Search for the cell housing the specified text and yield its (X, Y) center coordinate. 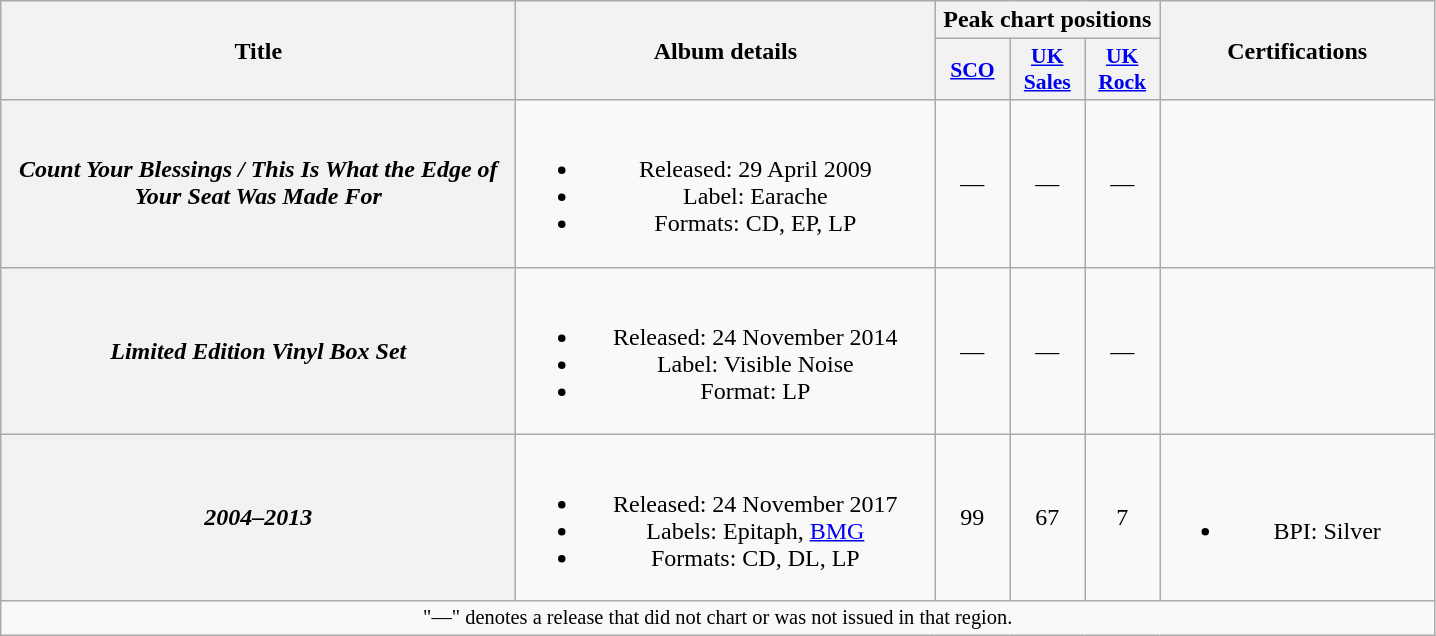
UKRock (1122, 70)
"—" denotes a release that did not chart or was not issued in that region. (718, 618)
7 (1122, 518)
2004–2013 (258, 518)
Released: 24 November 2014Label: Visible NoiseFormat: LP (726, 350)
SCO (972, 70)
Released: 29 April 2009Label: EaracheFormats: CD, EP, LP (726, 184)
Certifications (1298, 50)
Released: 24 November 2017Labels: Epitaph, BMGFormats: CD, DL, LP (726, 518)
Album details (726, 50)
Limited Edition Vinyl Box Set (258, 350)
99 (972, 518)
Title (258, 50)
Count Your Blessings / This Is What the Edge of Your Seat Was Made For (258, 184)
Peak chart positions (1048, 20)
67 (1048, 518)
BPI: Silver (1298, 518)
UKSales (1048, 70)
